Scan for the cell matching the given text and deliver its (X, Y) coordinate at center. 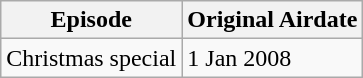
Original Airdate (272, 20)
1 Jan 2008 (272, 58)
Episode (92, 20)
Christmas special (92, 58)
